Return (X, Y) of the center of cell containing provided text 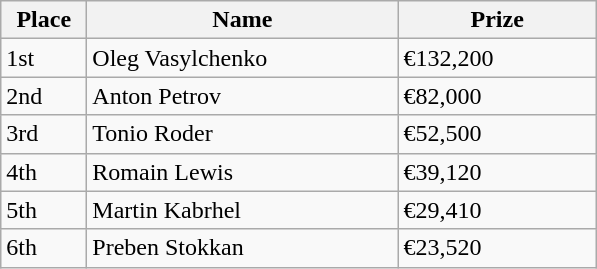
4th (44, 172)
3rd (44, 134)
Preben Stokkan (242, 248)
Prize (498, 20)
2nd (44, 96)
Romain Lewis (242, 172)
€23,520 (498, 248)
Place (44, 20)
Martin Kabrhel (242, 210)
1st (44, 58)
Name (242, 20)
6th (44, 248)
Anton Petrov (242, 96)
€82,000 (498, 96)
€39,120 (498, 172)
€52,500 (498, 134)
5th (44, 210)
€132,200 (498, 58)
Oleg Vasylchenko (242, 58)
€29,410 (498, 210)
Tonio Roder (242, 134)
